Scan for the cell matching the given text and deliver its [x, y] coordinate at center. 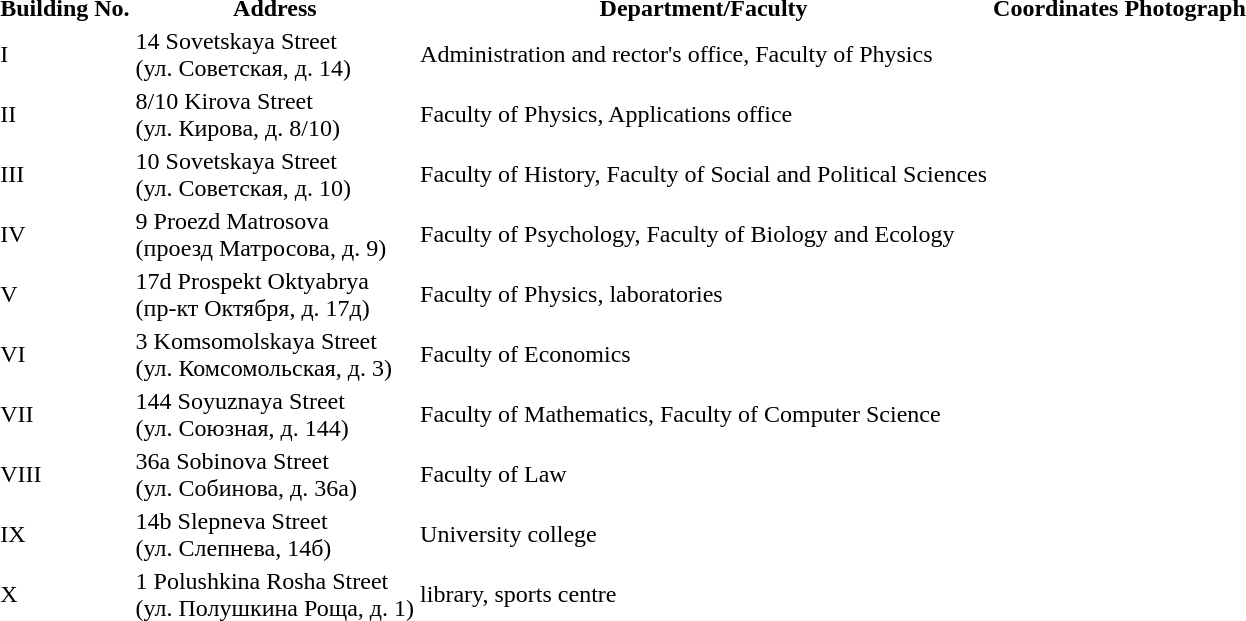
Faculty of Law [704, 474]
Faculty of Mathematics, Faculty of Computer Science [704, 414]
8/10 Kirova Street(ул. Кирова, д. 8/10) [274, 114]
10 Sovetskaya Street(ул. Советская, д. 10) [274, 174]
14 Sovetskaya Street(ул. Советская, д. 14) [274, 54]
University college [704, 534]
14b Slepneva Street(ул. Слепнева, 14б) [274, 534]
Faculty of Psychology, Faculty of Biology and Ecology [704, 234]
Faculty of Physics, Applications office [704, 114]
Administration and rector's office, Faculty of Physics [704, 54]
144 Soyuznaya Street(ул. Союзная, д. 144) [274, 414]
17d Prospekt Oktyabrya(пр-кт Октября, д. 17д) [274, 294]
Faculty of Physics, laboratories [704, 294]
Faculty of Economics [704, 354]
36a Sobinova Street(ул. Собинова, д. 36а) [274, 474]
9 Proezd Matrosova(проезд Матросова, д. 9) [274, 234]
3 Komsomolskaya Street(ул. Комсомольская, д. 3) [274, 354]
Faculty of History, Faculty of Social and Political Sciences [704, 174]
